Determine the [X, Y] coordinate at the center of the cell enclosing the given text.  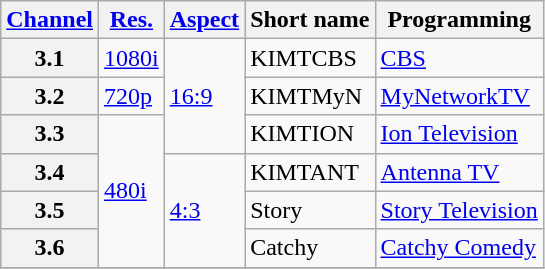
Res. [132, 20]
KIMTCBS [310, 58]
Aspect [204, 20]
KIMTANT [310, 172]
Catchy Comedy [459, 248]
3.3 [50, 134]
Ion Television [459, 134]
3.2 [50, 96]
720p [132, 96]
CBS [459, 58]
KIMTMyN [310, 96]
Channel [50, 20]
4:3 [204, 210]
3.6 [50, 248]
Story [310, 210]
Catchy [310, 248]
16:9 [204, 96]
Short name [310, 20]
Programming [459, 20]
Story Television [459, 210]
1080i [132, 58]
3.4 [50, 172]
3.1 [50, 58]
Antenna TV [459, 172]
KIMTION [310, 134]
MyNetworkTV [459, 96]
3.5 [50, 210]
480i [132, 191]
